Scan for the cell matching the given text and deliver its [x, y] coordinate at center. 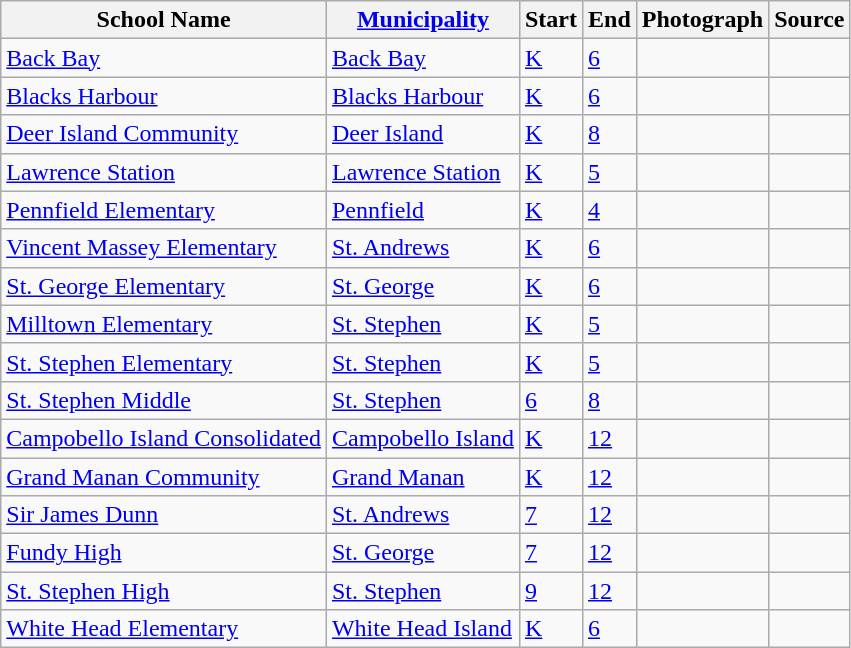
Vincent Massey Elementary [164, 248]
Deer Island [422, 134]
Grand Manan [422, 477]
Campobello Island [422, 438]
St. Stephen High [164, 591]
Municipality [422, 20]
Milltown Elementary [164, 324]
Start [550, 20]
Campobello Island Consolidated [164, 438]
9 [550, 591]
Deer Island Community [164, 134]
Fundy High [164, 553]
White Head Island [422, 629]
Pennfield Elementary [164, 210]
4 [610, 210]
Photograph [702, 20]
Grand Manan Community [164, 477]
White Head Elementary [164, 629]
St. Stephen Middle [164, 400]
Source [810, 20]
Sir James Dunn [164, 515]
Pennfield [422, 210]
St. George Elementary [164, 286]
End [610, 20]
St. Stephen Elementary [164, 362]
School Name [164, 20]
